For the text-containing cell, return its midpoint in [x, y] coordinate format. 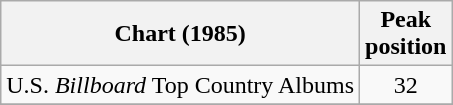
Peakposition [406, 34]
32 [406, 85]
U.S. Billboard Top Country Albums [180, 85]
Chart (1985) [180, 34]
